Provide the (x, y) coordinate of the cell's center where the given text is located.  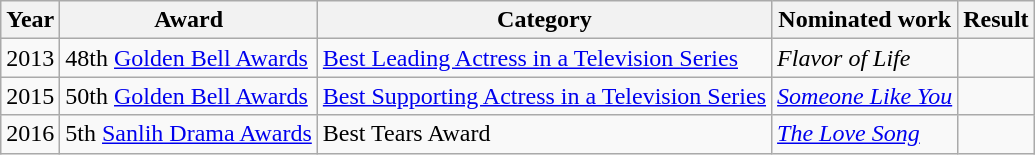
2013 (30, 58)
Someone Like You (865, 96)
Nominated work (865, 20)
Award (189, 20)
48th Golden Bell Awards (189, 58)
Best Supporting Actress in a Television Series (544, 96)
Year (30, 20)
2016 (30, 134)
Result (996, 20)
Best Tears Award (544, 134)
Flavor of Life (865, 58)
2015 (30, 96)
The Love Song (865, 134)
50th Golden Bell Awards (189, 96)
Best Leading Actress in a Television Series (544, 58)
Category (544, 20)
5th Sanlih Drama Awards (189, 134)
